Return [X, Y] of the center of cell containing provided text 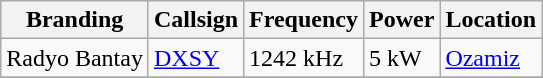
Power [401, 20]
Location [491, 20]
Radyo Bantay [75, 58]
Ozamiz [491, 58]
1242 kHz [304, 58]
5 kW [401, 58]
Frequency [304, 20]
DXSY [196, 58]
Branding [75, 20]
Callsign [196, 20]
